Detect which cell encompasses the target text, then output its [x, y] center coordinate. 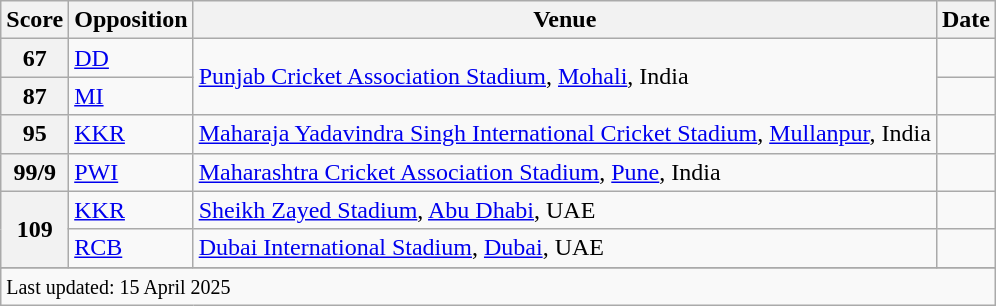
Date [966, 20]
Punjab Cricket Association Stadium, Mohali, India [564, 77]
67 [35, 58]
MI [131, 96]
95 [35, 134]
Opposition [131, 20]
Maharashtra Cricket Association Stadium, Pune, India [564, 172]
87 [35, 96]
DD [131, 58]
Sheikh Zayed Stadium, Abu Dhabi, UAE [564, 210]
RCB [131, 248]
99/9 [35, 172]
109 [35, 229]
Maharaja Yadavindra Singh International Cricket Stadium, Mullanpur, India [564, 134]
PWI [131, 172]
Score [35, 20]
Dubai International Stadium, Dubai, UAE [564, 248]
Venue [564, 20]
Last updated: 15 April 2025 [498, 286]
